Detect which cell encompasses the target text, then output its [x, y] center coordinate. 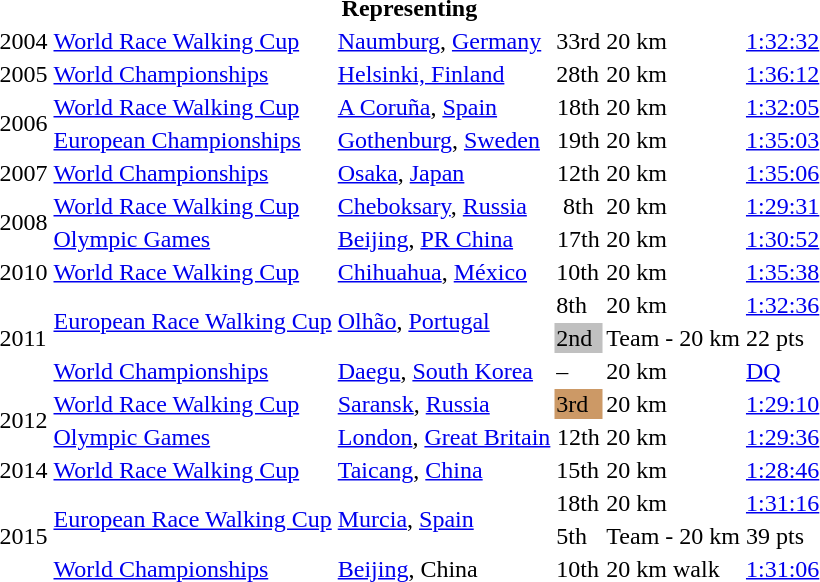
Osaka, Japan [444, 173]
Naumburg, Germany [444, 41]
European Championships [192, 140]
Murcia, Spain [444, 520]
1:32:05 [782, 107]
Chihuahua, México [444, 272]
1:29:31 [782, 206]
5th [578, 536]
Gothenburg, Sweden [444, 140]
Saransk, Russia [444, 404]
London, Great Britain [444, 437]
17th [578, 239]
28th [578, 74]
39 pts [782, 536]
1:36:12 [782, 74]
Daegu, South Korea [444, 371]
10th [578, 272]
Cheboksary, Russia [444, 206]
A Coruña, Spain [444, 107]
1:32:32 [782, 41]
Beijing, PR China [444, 239]
22 pts [782, 338]
1:29:10 [782, 404]
1:35:06 [782, 173]
2nd [578, 338]
DQ [782, 371]
Helsinki, Finland [444, 74]
1:28:46 [782, 470]
3rd [578, 404]
1:30:52 [782, 239]
15th [578, 470]
1:32:36 [782, 305]
1:35:03 [782, 140]
1:29:36 [782, 437]
Taicang, China [444, 470]
1:31:16 [782, 503]
1:35:38 [782, 272]
19th [578, 140]
– [578, 371]
33rd [578, 41]
Olhão, Portugal [444, 322]
